Pinpoint the cell where the given text exists, returning its [x, y] midpoint coordinate. 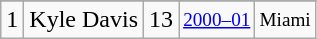
Miami [285, 20]
13 [162, 20]
Kyle Davis [84, 20]
2000–01 [217, 20]
1 [12, 20]
